Return the [x, y] coordinate for the center point of the cell that contains the specified text.  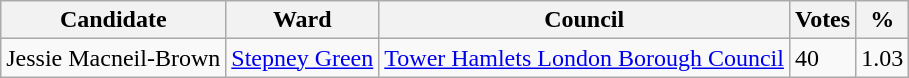
Candidate [114, 20]
Ward [302, 20]
Tower Hamlets London Borough Council [584, 58]
Jessie Macneil-Brown [114, 58]
Votes [822, 20]
40 [822, 58]
Stepney Green [302, 58]
% [882, 20]
1.03 [882, 58]
Council [584, 20]
